Provide the [x, y] coordinate of the cell's center where the given text is located.  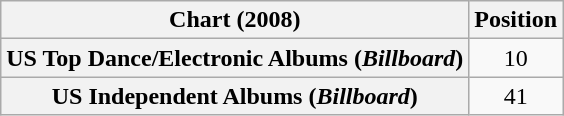
41 [516, 96]
US Top Dance/Electronic Albums (Billboard) [235, 58]
US Independent Albums (Billboard) [235, 96]
Chart (2008) [235, 20]
Position [516, 20]
10 [516, 58]
